Identify which cell holds the provided text, then report its (x, y) central coordinate. 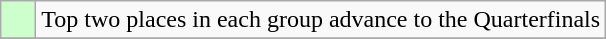
Top two places in each group advance to the Quarterfinals (321, 20)
